Return (x, y) of the center of cell containing provided text 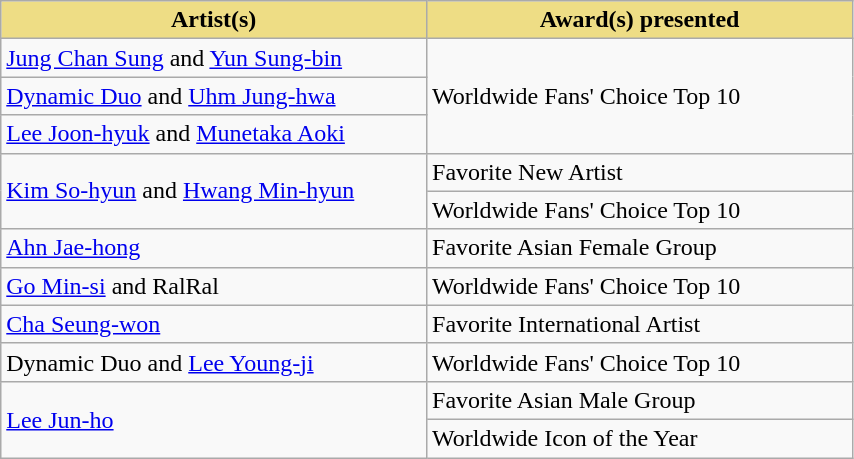
Cha Seung-won (214, 324)
Worldwide Icon of the Year (640, 438)
Jung Chan Sung and Yun Sung-bin (214, 58)
Dynamic Duo and Uhm Jung-hwa (214, 96)
Go Min-si and RalRal (214, 286)
Kim So-hyun and Hwang Min-hyun (214, 191)
Dynamic Duo and Lee Young-ji (214, 362)
Favorite Asian Male Group (640, 400)
Favorite Asian Female Group (640, 248)
Favorite International Artist (640, 324)
Lee Jun-ho (214, 419)
Lee Joon-hyuk and Munetaka Aoki (214, 134)
Artist(s) (214, 20)
Favorite New Artist (640, 172)
Ahn Jae-hong (214, 248)
Award(s) presented (640, 20)
